Output the [x, y] coordinate of the center of the cell containing the given text.  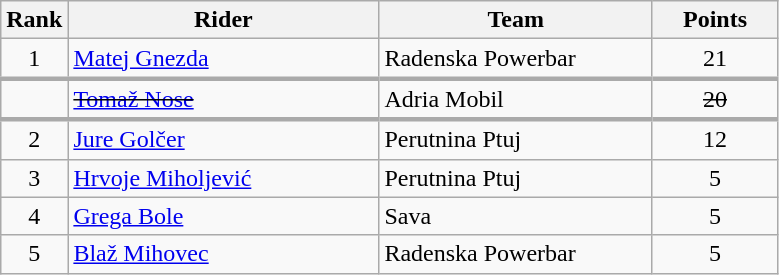
Grega Bole [224, 216]
Hrvoje Miholjević [224, 178]
Sava [516, 216]
12 [714, 139]
Matej Gnezda [224, 59]
Tomaž Nose [224, 98]
3 [34, 178]
20 [714, 98]
Team [516, 20]
21 [714, 59]
Rank [34, 20]
Blaž Mihovec [224, 254]
Rider [224, 20]
4 [34, 216]
1 [34, 59]
2 [34, 139]
Adria Mobil [516, 98]
Points [714, 20]
Jure Golčer [224, 139]
